From the cell containing the given text, extract its center point as [X, Y] coordinate. 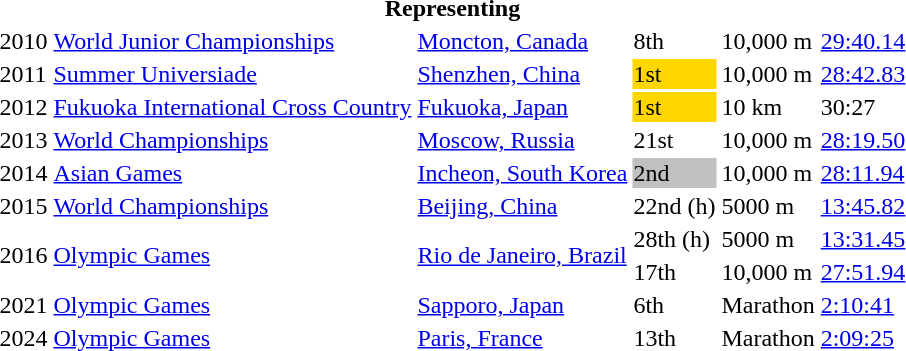
Moncton, Canada [522, 41]
World Junior Championships [232, 41]
Summer Universiade [232, 74]
10 km [768, 107]
Rio de Janeiro, Brazil [522, 256]
2nd [674, 173]
Asian Games [232, 173]
21st [674, 140]
22nd (h) [674, 206]
8th [674, 41]
17th [674, 272]
Incheon, South Korea [522, 173]
Marathon [768, 305]
28th (h) [674, 239]
Sapporo, Japan [522, 305]
Fukuoka, Japan [522, 107]
Fukuoka International Cross Country [232, 107]
Shenzhen, China [522, 74]
6th [674, 305]
Beijing, China [522, 206]
Moscow, Russia [522, 140]
